Search for the cell housing the specified text and yield its (x, y) center coordinate. 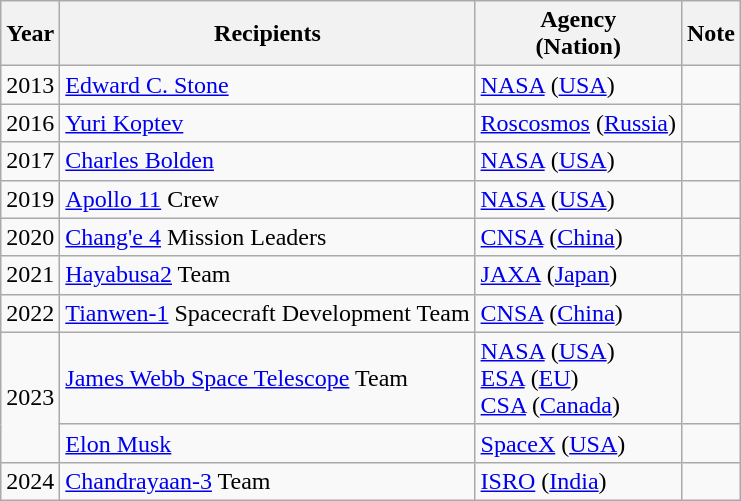
2016 (30, 123)
Yuri Koptev (268, 123)
James Webb Space Telescope Team (268, 378)
ISRO (India) (578, 481)
NASA (USA)ESA (EU)CSA (Canada) (578, 378)
JAXA (Japan) (578, 275)
2020 (30, 237)
Note (710, 34)
2019 (30, 199)
Chang'e 4 Mission Leaders (268, 237)
Chandrayaan-3 Team (268, 481)
2017 (30, 161)
2013 (30, 85)
Edward C. Stone (268, 85)
Recipients (268, 34)
2021 (30, 275)
2023 (30, 397)
Roscosmos (Russia) (578, 123)
2024 (30, 481)
Year (30, 34)
SpaceX (USA) (578, 443)
Charles Bolden (268, 161)
Elon Musk (268, 443)
Apollo 11 Crew (268, 199)
Agency (Nation) (578, 34)
Hayabusa2 Team (268, 275)
Tianwen-1 Spacecraft Development Team (268, 313)
2022 (30, 313)
